From the cell containing the given text, extract its center point as [X, Y] coordinate. 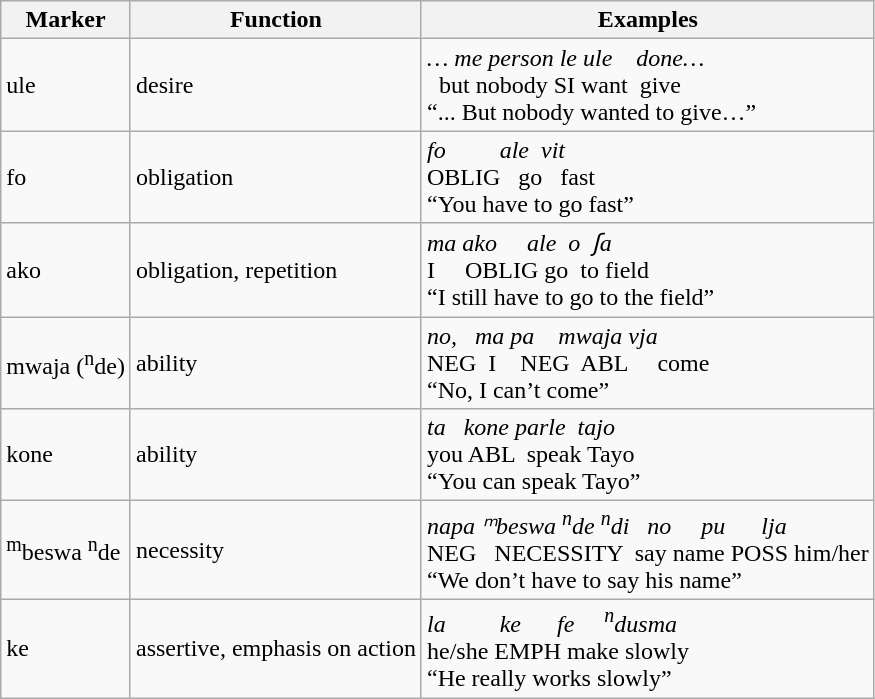
obligation, repetition [276, 270]
Marker [66, 20]
assertive, emphasis on action [276, 648]
mwaja (nde) [66, 362]
napa ᵐbeswa nde ndi no pu ljaNEG NECESSITY say name POSS him/her“We don’t have to say his name” [648, 550]
no, ma pa mwaja vjaNEG I NEG ABL come“No, I can’t come” [648, 362]
kone [66, 455]
ta kone parle tajoyou ABL speak Tayo“You can speak Tayo” [648, 455]
desire [276, 85]
ke [66, 648]
… me person le ule done… but nobody SI want give“... But nobody wanted to give…” [648, 85]
ako [66, 270]
mbeswa nde [66, 550]
ma ako ale o ʃaI OBLIG go to field“I still have to go to the field” [648, 270]
Function [276, 20]
ule [66, 85]
Examples [648, 20]
obligation [276, 177]
fo [66, 177]
la ke fe ndusmahe/she EMPH make slowly“He really works slowly” [648, 648]
necessity [276, 550]
fo ale vitOBLIG go fast“You have to go fast” [648, 177]
